For the text-containing cell, return its midpoint in (X, Y) coordinate format. 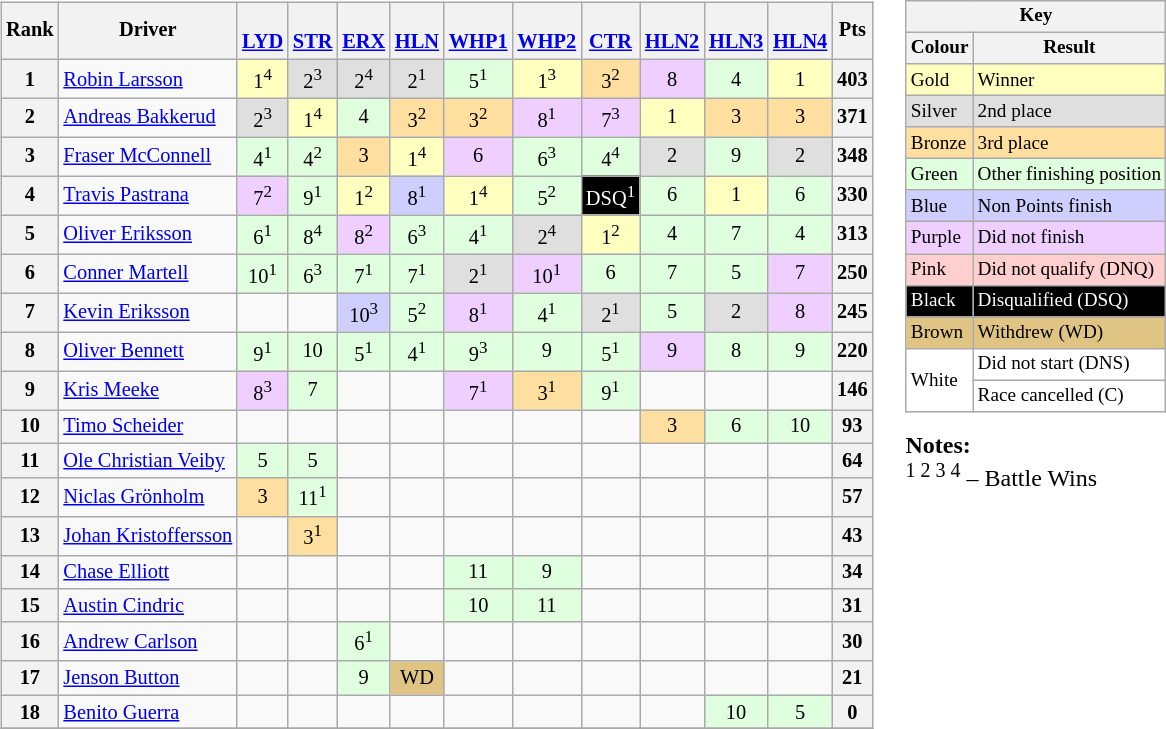
403 (852, 78)
250 (852, 274)
WHP2 (546, 31)
30 (852, 642)
43 (852, 536)
White (940, 380)
220 (852, 352)
ERX (364, 31)
CTR (610, 31)
Jenson Button (148, 678)
Result (1070, 48)
HLN3 (736, 31)
Fraser McConnell (148, 156)
Andreas Bakkerud (148, 118)
Key (1036, 16)
Race cancelled (C) (1070, 396)
Disqualified (DSQ) (1070, 301)
Other finishing position (1070, 175)
Robin Larsson (148, 78)
Purple (940, 238)
Timo Scheider (148, 427)
83 (262, 390)
HLN2 (672, 31)
0 (852, 712)
16 (30, 642)
Johan Kristoffersson (148, 536)
Oliver Bennett (148, 352)
44 (610, 156)
Kris Meeke (148, 390)
245 (852, 312)
42 (312, 156)
111 (312, 496)
Did not qualify (DNQ) (1070, 270)
103 (364, 312)
84 (312, 234)
Did not finish (1070, 238)
17 (30, 678)
330 (852, 196)
Niclas Grönholm (148, 496)
15 (30, 606)
Pts (852, 31)
34 (852, 572)
146 (852, 390)
Chase Elliott (148, 572)
Andrew Carlson (148, 642)
Ole Christian Veiby (148, 461)
Colour (940, 48)
Oliver Eriksson (148, 234)
Conner Martell (148, 274)
WD (417, 678)
Gold (940, 80)
Kevin Eriksson (148, 312)
Green (940, 175)
WHP1 (478, 31)
72 (262, 196)
18 (30, 712)
Blue (940, 206)
HLN4 (800, 31)
73 (610, 118)
Withdrew (WD) (1070, 333)
3rd place (1070, 143)
Rank (30, 31)
82 (364, 234)
313 (852, 234)
LYD (262, 31)
64 (852, 461)
Black (940, 301)
Benito Guerra (148, 712)
DSQ1 (610, 196)
Non Points finish (1070, 206)
Winner (1070, 80)
Silver (940, 111)
Driver (148, 31)
Did not start (DNS) (1070, 364)
371 (852, 118)
348 (852, 156)
Travis Pastrana (148, 196)
2nd place (1070, 111)
57 (852, 496)
Austin Cindric (148, 606)
Pink (940, 270)
STR (312, 31)
Bronze (940, 143)
HLN (417, 31)
Brown (940, 333)
